Identify which cell holds the provided text, then report its (X, Y) central coordinate. 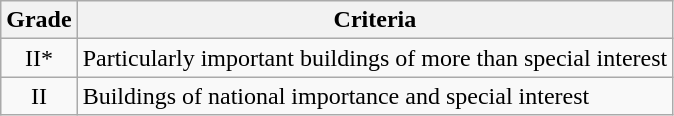
Criteria (375, 20)
Buildings of national importance and special interest (375, 96)
II* (39, 58)
II (39, 96)
Grade (39, 20)
Particularly important buildings of more than special interest (375, 58)
